Find where the given text appears and provide that cell's center as (X, Y) coordinate. 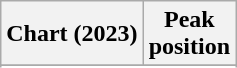
Chart (2023) (72, 34)
Peakposition (189, 34)
